Locate the cell with the specified text and output its (x, y) center coordinate. 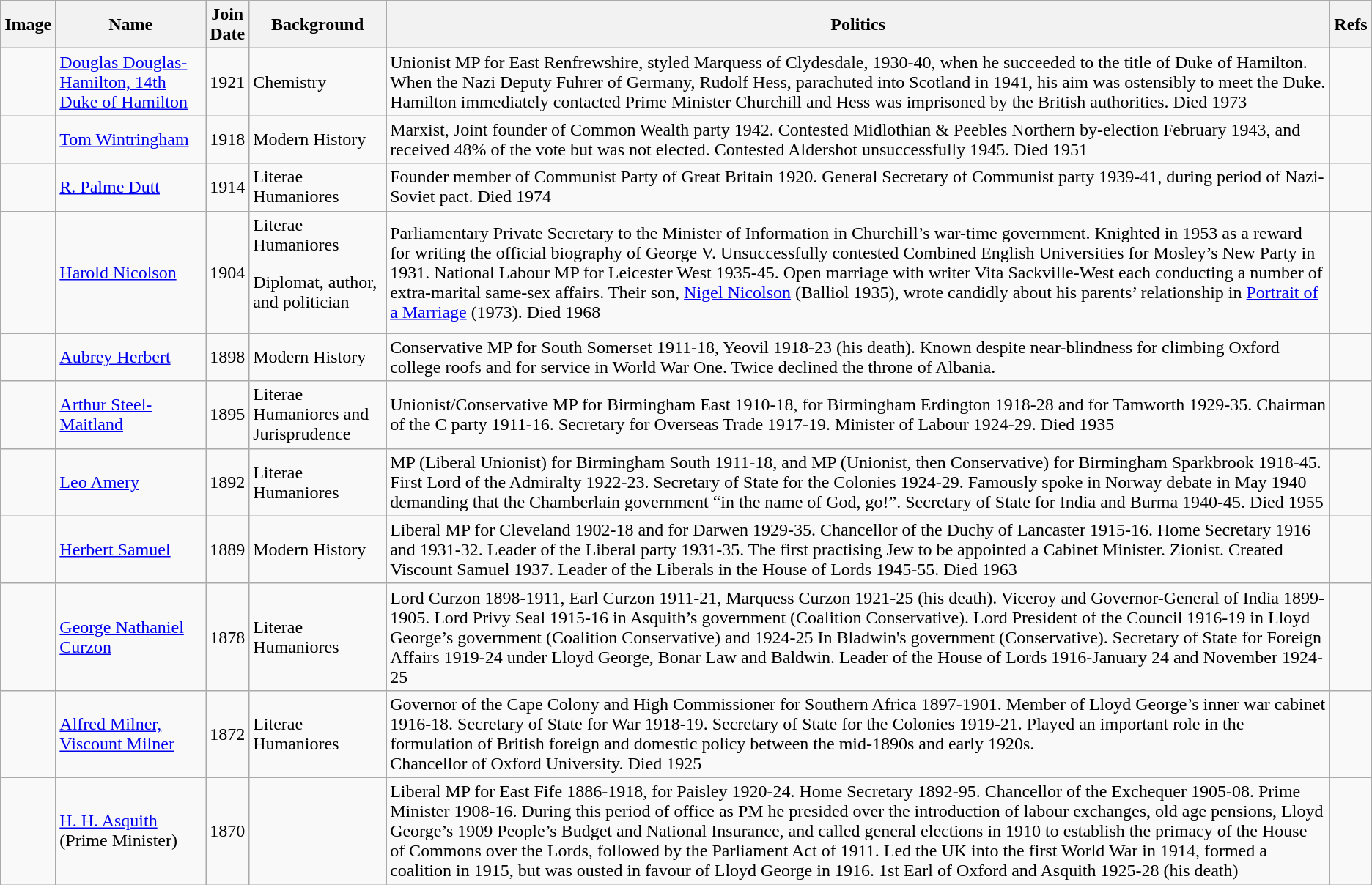
1898 (227, 358)
Alfred Milner, Viscount Milner (130, 734)
Arthur Steel-Maitland (130, 415)
George Nathaniel Curzon (130, 637)
1892 (227, 482)
1918 (227, 139)
1895 (227, 415)
1872 (227, 734)
Herbert Samuel (130, 549)
Name (130, 25)
Douglas Douglas-Hamilton, 14th Duke of Hamilton (130, 82)
Aubrey Herbert (130, 358)
1889 (227, 549)
Image (28, 25)
Literae HumanioresDiplomat, author, and politician (318, 273)
JoinDate (227, 25)
Tom Wintringham (130, 139)
Literae Humaniores and Jurisprudence (318, 415)
R. Palme Dutt (130, 188)
Refs (1351, 25)
1870 (227, 831)
Chemistry (318, 82)
Politics (858, 25)
1878 (227, 637)
Harold Nicolson (130, 273)
1914 (227, 188)
Founder member of Communist Party of Great Britain 1920. General Secretary of Communist party 1939-41, during period of Nazi-Soviet pact. Died 1974 (858, 188)
Background (318, 25)
1921 (227, 82)
1904 (227, 273)
Leo Amery (130, 482)
H. H. Asquith(Prime Minister) (130, 831)
